Return the (X, Y) coordinate for the center point of the cell that contains the specified text.  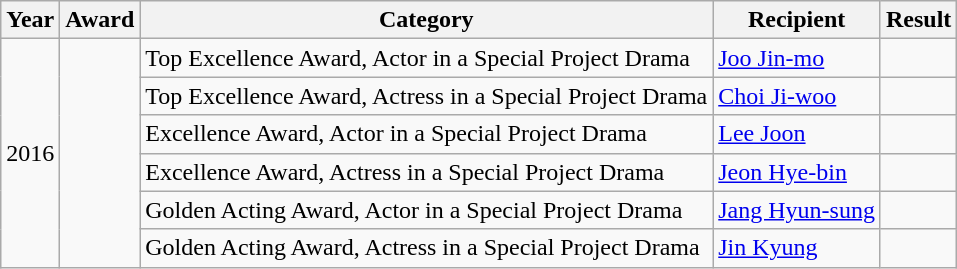
Golden Acting Award, Actress in a Special Project Drama (426, 248)
Lee Joon (797, 134)
Jin Kyung (797, 248)
Jeon Hye-bin (797, 172)
Result (918, 20)
Jang Hyun-sung (797, 210)
Year (30, 20)
Award (100, 20)
Top Excellence Award, Actress in a Special Project Drama (426, 96)
Top Excellence Award, Actor in a Special Project Drama (426, 58)
2016 (30, 153)
Category (426, 20)
Golden Acting Award, Actor in a Special Project Drama (426, 210)
Choi Ji-woo (797, 96)
Excellence Award, Actor in a Special Project Drama (426, 134)
Excellence Award, Actress in a Special Project Drama (426, 172)
Recipient (797, 20)
Joo Jin-mo (797, 58)
